Return the [x, y] coordinate for the center point of the cell that contains the specified text.  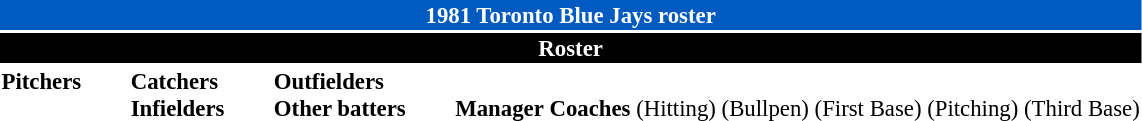
Roster [570, 48]
1981 Toronto Blue Jays roster [570, 15]
